Identify which cell holds the provided text, then report its (x, y) central coordinate. 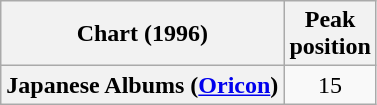
15 (330, 85)
Japanese Albums (Oricon) (142, 85)
Chart (1996) (142, 34)
Peak position (330, 34)
